Pinpoint the cell where the given text exists, returning its (X, Y) midpoint coordinate. 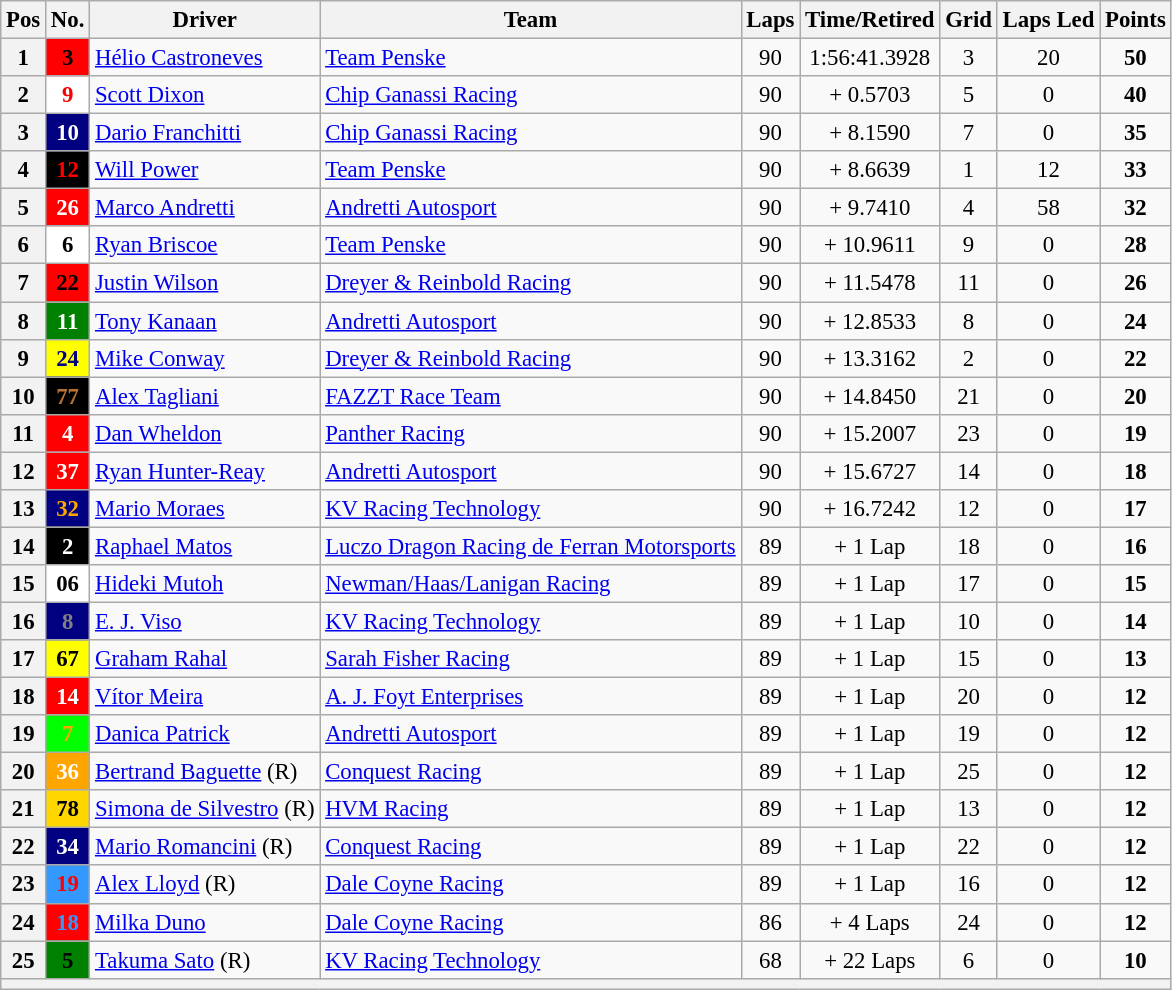
FAZZT Race Team (530, 396)
35 (1136, 133)
+ 11.5478 (870, 283)
No. (68, 20)
Time/Retired (870, 20)
+ 13.3162 (870, 358)
Marco Andretti (205, 208)
Hélio Castroneves (205, 58)
Ryan Hunter-Reay (205, 471)
Sarah Fisher Racing (530, 659)
Alex Tagliani (205, 396)
68 (770, 960)
+ 4 Laps (870, 922)
33 (1136, 170)
1:56:41.3928 (870, 58)
HVM Racing (530, 809)
Danica Patrick (205, 734)
Dan Wheldon (205, 433)
Luczo Dragon Racing de Ferran Motorsports (530, 546)
Ryan Briscoe (205, 245)
67 (68, 659)
Grid (968, 20)
Dario Franchitti (205, 133)
+ 14.8450 (870, 396)
78 (68, 809)
Hideki Mutoh (205, 584)
Team (530, 20)
Points (1136, 20)
Newman/Haas/Lanigan Racing (530, 584)
Justin Wilson (205, 283)
E. J. Viso (205, 621)
Takuma Sato (R) (205, 960)
77 (68, 396)
Tony Kanaan (205, 321)
+ 12.8533 (870, 321)
Pos (24, 20)
86 (770, 922)
+ 10.9611 (870, 245)
Mike Conway (205, 358)
Driver (205, 20)
Laps (770, 20)
34 (68, 847)
28 (1136, 245)
58 (1048, 208)
+ 9.7410 (870, 208)
Alex Lloyd (R) (205, 885)
+ 0.5703 (870, 95)
+ 15.6727 (870, 471)
+ 16.7242 (870, 509)
Milka Duno (205, 922)
Raphael Matos (205, 546)
Will Power (205, 170)
Vítor Meira (205, 697)
A. J. Foyt Enterprises (530, 697)
37 (68, 471)
+ 22 Laps (870, 960)
Panther Racing (530, 433)
Graham Rahal (205, 659)
Scott Dixon (205, 95)
40 (1136, 95)
Simona de Silvestro (R) (205, 809)
+ 8.6639 (870, 170)
Bertrand Baguette (R) (205, 772)
06 (68, 584)
+ 8.1590 (870, 133)
Laps Led (1048, 20)
+ 15.2007 (870, 433)
36 (68, 772)
Mario Moraes (205, 509)
Mario Romancini (R) (205, 847)
50 (1136, 58)
